For the text-containing cell, return its midpoint in [x, y] coordinate format. 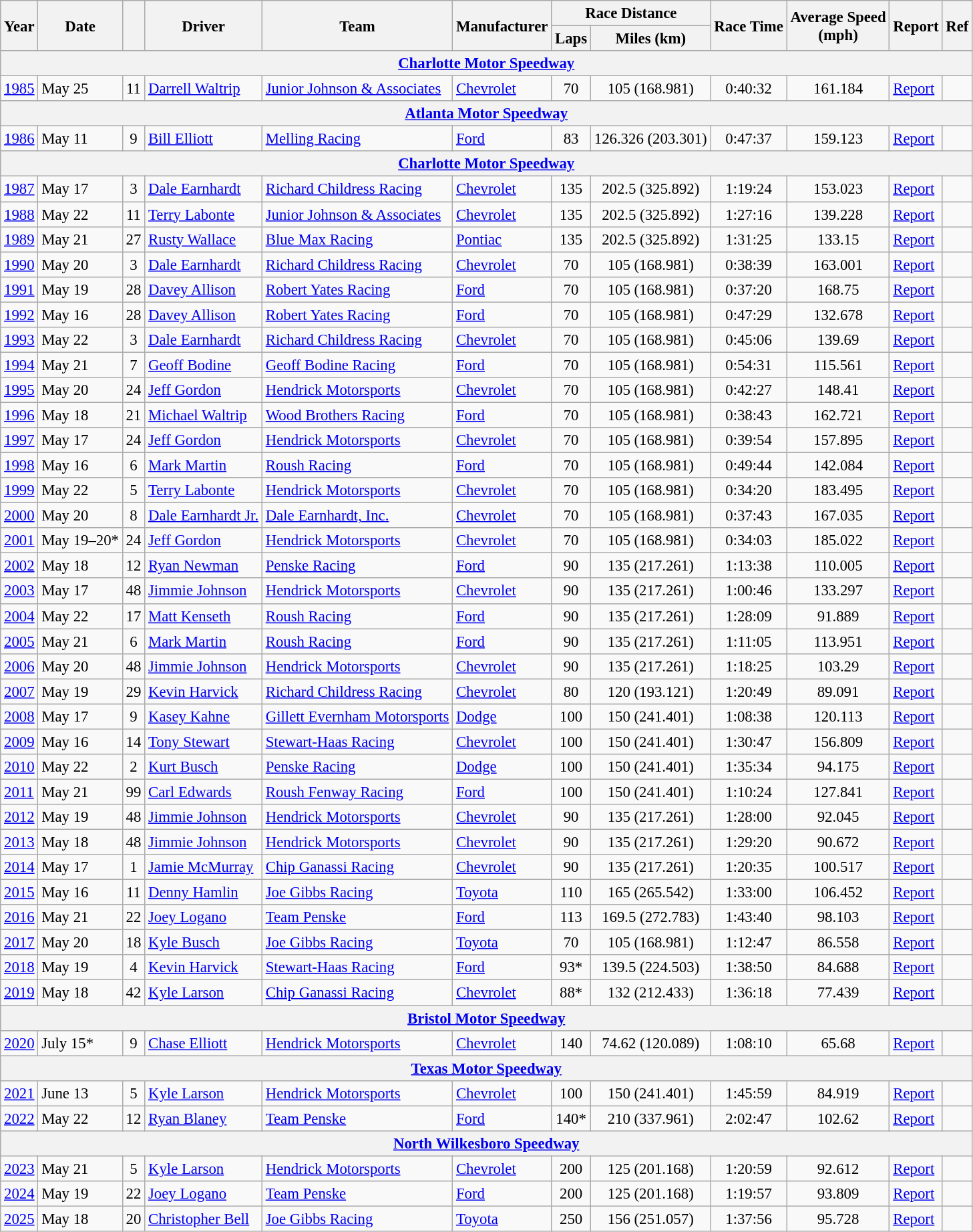
Christopher Bell [204, 1219]
Kyle Busch [204, 943]
2008 [19, 717]
1:33:00 [749, 893]
77.439 [838, 993]
83 [572, 139]
156.809 [838, 742]
120.113 [838, 717]
1988 [19, 214]
2001 [19, 541]
1989 [19, 239]
153.023 [838, 189]
99 [134, 792]
127.841 [838, 792]
1994 [19, 365]
185.022 [838, 541]
1:20:35 [749, 867]
1992 [19, 315]
Ryan Blaney [204, 1118]
0:39:54 [749, 440]
Geoff Bodine Racing [357, 365]
1:20:49 [749, 691]
1985 [19, 89]
1995 [19, 390]
250 [572, 1219]
2006 [19, 666]
0:34:20 [749, 490]
84.688 [838, 968]
0:54:31 [749, 365]
Carl Edwards [204, 792]
Roush Fenway Racing [357, 792]
90.672 [838, 842]
0:49:44 [749, 466]
Rusty Wallace [204, 239]
Race Time [749, 25]
2014 [19, 867]
2024 [19, 1194]
2 [134, 767]
110.005 [838, 566]
Darrell Waltrip [204, 89]
May 19–20* [80, 541]
2004 [19, 616]
May 25 [80, 89]
1:45:59 [749, 1093]
86.558 [838, 943]
Matt Kenseth [204, 616]
1990 [19, 265]
Team [357, 25]
May 11 [80, 139]
1:13:38 [749, 566]
2:02:47 [749, 1118]
2007 [19, 691]
4 [134, 968]
Driver [204, 25]
1:37:56 [749, 1219]
Laps [572, 39]
0:47:37 [749, 139]
92.045 [838, 817]
1993 [19, 340]
Pontiac [502, 239]
2017 [19, 943]
18 [134, 943]
Miles (km) [650, 39]
1:18:25 [749, 666]
2009 [19, 742]
1:12:47 [749, 943]
2013 [19, 842]
2022 [19, 1118]
1:20:59 [749, 1169]
Texas Motor Speedway [486, 1068]
74.62 (120.089) [650, 1043]
Ryan Newman [204, 566]
Average Speed(mph) [838, 25]
157.895 [838, 440]
140* [572, 1118]
1997 [19, 440]
1:30:47 [749, 742]
North Wilkesboro Speedway [486, 1144]
0:34:03 [749, 541]
132.678 [838, 315]
0:45:06 [749, 340]
Melling Racing [357, 139]
2019 [19, 993]
110 [572, 893]
1:19:57 [749, 1194]
42 [134, 993]
1:31:25 [749, 239]
183.495 [838, 490]
0:38:39 [749, 265]
2025 [19, 1219]
27 [134, 239]
148.41 [838, 390]
84.919 [838, 1093]
106.452 [838, 893]
Date [80, 25]
2021 [19, 1093]
Year [19, 25]
Bill Elliott [204, 139]
65.68 [838, 1043]
2002 [19, 566]
2016 [19, 917]
Michael Waltrip [204, 415]
21 [134, 415]
1998 [19, 466]
Dale Earnhardt Jr. [204, 516]
June 13 [80, 1093]
139.69 [838, 340]
163.001 [838, 265]
Tony Stewart [204, 742]
July 15* [80, 1043]
Blue Max Racing [357, 239]
1991 [19, 289]
1:38:50 [749, 968]
2005 [19, 641]
165 (265.542) [650, 893]
Jamie McMurray [204, 867]
133.15 [838, 239]
0:42:27 [749, 390]
139.228 [838, 214]
1987 [19, 189]
1:11:05 [749, 641]
113.951 [838, 641]
Kurt Busch [204, 767]
103.29 [838, 666]
167.035 [838, 516]
89.091 [838, 691]
142.084 [838, 466]
Dale Earnhardt, Inc. [357, 516]
132 (212.433) [650, 993]
80 [572, 691]
156 (251.057) [650, 1219]
0:38:43 [749, 415]
1:00:46 [749, 591]
1:28:09 [749, 616]
169.5 (272.783) [650, 917]
Ref [958, 25]
Kasey Kahne [204, 717]
2003 [19, 591]
93* [572, 968]
1:36:18 [749, 993]
1999 [19, 490]
Geoff Bodine [204, 365]
1 [134, 867]
1:29:20 [749, 842]
100.517 [838, 867]
162.721 [838, 415]
1986 [19, 139]
8 [134, 516]
1:43:40 [749, 917]
159.123 [838, 139]
161.184 [838, 89]
139.5 (224.503) [650, 968]
2000 [19, 516]
0:47:29 [749, 315]
1:08:38 [749, 717]
1:10:24 [749, 792]
0:37:43 [749, 516]
120 (193.121) [650, 691]
1:27:16 [749, 214]
88* [572, 993]
102.62 [838, 1118]
168.75 [838, 289]
0:37:20 [749, 289]
20 [134, 1219]
Chase Elliott [204, 1043]
0:40:32 [749, 89]
133.297 [838, 591]
113 [572, 917]
1:08:10 [749, 1043]
94.175 [838, 767]
Gillett Evernham Motorsports [357, 717]
2010 [19, 767]
Denny Hamlin [204, 893]
140 [572, 1043]
Wood Brothers Racing [357, 415]
Bristol Motor Speedway [486, 1018]
Manufacturer [502, 25]
210 (337.961) [650, 1118]
92.612 [838, 1169]
2023 [19, 1169]
2018 [19, 968]
1:19:24 [749, 189]
Race Distance [631, 13]
2020 [19, 1043]
2011 [19, 792]
2012 [19, 817]
14 [134, 742]
7 [134, 365]
29 [134, 691]
126.326 (203.301) [650, 139]
1:35:34 [749, 767]
93.809 [838, 1194]
1996 [19, 415]
1:28:00 [749, 817]
Atlanta Motor Speedway [486, 114]
98.103 [838, 917]
95.728 [838, 1219]
17 [134, 616]
115.561 [838, 365]
2015 [19, 893]
91.889 [838, 616]
